Detect which cell encompasses the target text, then output its (X, Y) center coordinate. 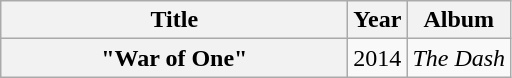
The Dash (459, 58)
Title (174, 20)
2014 (378, 58)
"War of One" (174, 58)
Album (459, 20)
Year (378, 20)
